Pinpoint the cell where the given text exists, returning its (X, Y) midpoint coordinate. 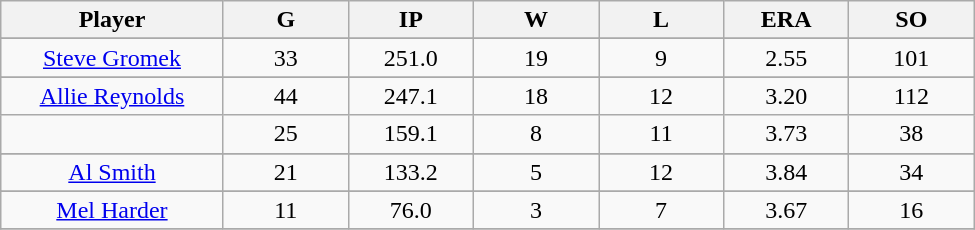
25 (286, 134)
L (662, 20)
101 (912, 58)
251.0 (410, 58)
Al Smith (112, 172)
34 (912, 172)
ERA (786, 20)
2.55 (786, 58)
133.2 (410, 172)
3.84 (786, 172)
8 (536, 134)
159.1 (410, 134)
Player (112, 20)
3.73 (786, 134)
18 (536, 96)
Mel Harder (112, 210)
3 (536, 210)
19 (536, 58)
21 (286, 172)
SO (912, 20)
38 (912, 134)
9 (662, 58)
Allie Reynolds (112, 96)
G (286, 20)
7 (662, 210)
Steve Gromek (112, 58)
3.20 (786, 96)
16 (912, 210)
247.1 (410, 96)
76.0 (410, 210)
5 (536, 172)
W (536, 20)
112 (912, 96)
44 (286, 96)
33 (286, 58)
IP (410, 20)
3.67 (786, 210)
